Provide the (x, y) coordinate of the cell's center where the given text is located.  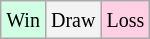
Loss (126, 20)
Win (24, 20)
Draw (72, 20)
